Output the [x, y] coordinate of the center of the cell containing the given text.  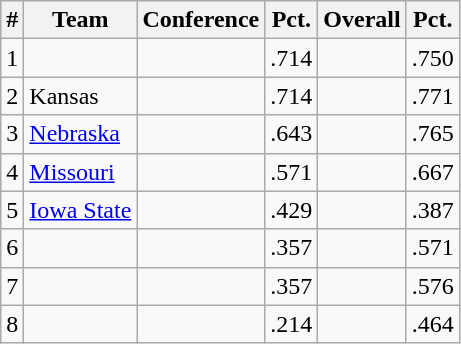
Conference [201, 20]
Missouri [80, 172]
5 [12, 210]
Kansas [80, 96]
3 [12, 134]
4 [12, 172]
.750 [432, 58]
.576 [432, 286]
.387 [432, 210]
1 [12, 58]
7 [12, 286]
.667 [432, 172]
Team [80, 20]
.771 [432, 96]
2 [12, 96]
Iowa State [80, 210]
6 [12, 248]
.643 [292, 134]
.765 [432, 134]
8 [12, 324]
# [12, 20]
Nebraska [80, 134]
.429 [292, 210]
Overall [362, 20]
.214 [292, 324]
.464 [432, 324]
